Extract the (X, Y) coordinate from the center of the cell holding the provided text.  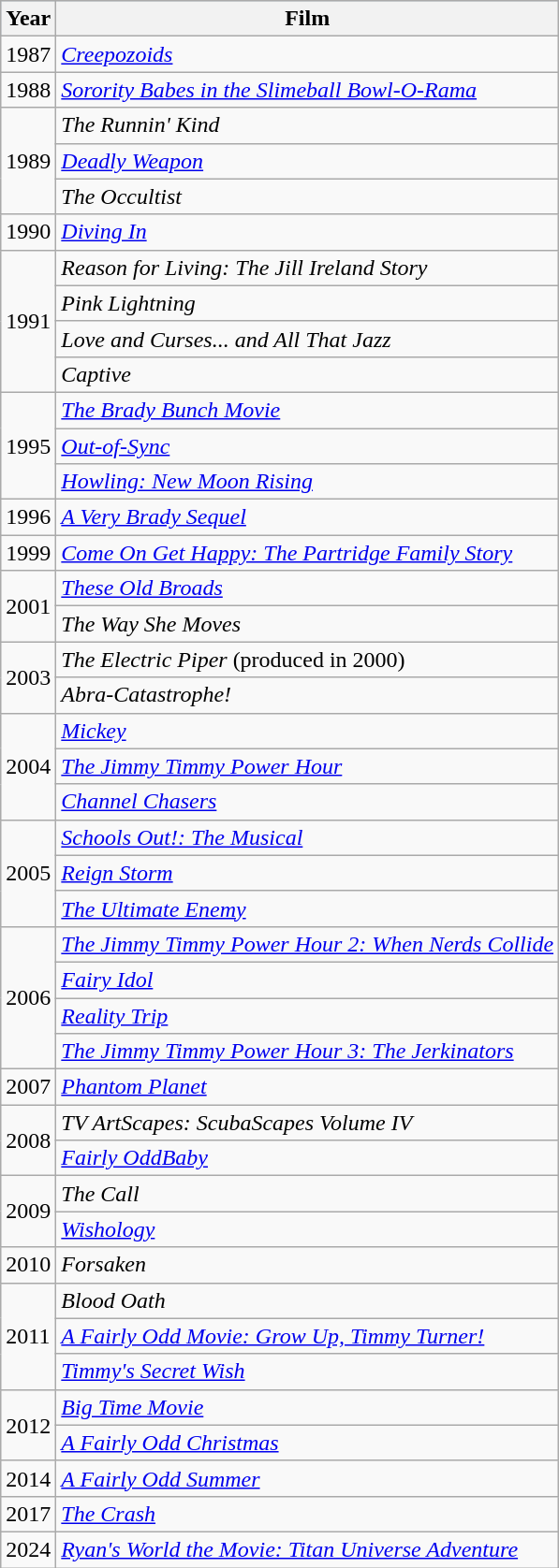
2009 (28, 1212)
Mickey (307, 731)
The Way She Moves (307, 624)
Creepozoids (307, 54)
The Brady Bunch Movie (307, 410)
The Jimmy Timmy Power Hour 2: When Nerds Collide (307, 944)
A Very Brady Sequel (307, 517)
Abra-Catastrophe! (307, 695)
Schools Out!: The Musical (307, 837)
Come On Get Happy: The Partridge Family Story (307, 553)
2014 (28, 1478)
1991 (28, 321)
Wishology (307, 1229)
2005 (28, 873)
TV ArtScapes: ScubaScapes Volume IV (307, 1123)
Year (28, 19)
1989 (28, 161)
The Runnin' Kind (307, 125)
2024 (28, 1549)
1987 (28, 54)
1988 (28, 90)
2007 (28, 1087)
2011 (28, 1336)
A Fairly Odd Christmas (307, 1443)
Fairy Idol (307, 980)
Deadly Weapon (307, 161)
Love and Curses... and All That Jazz (307, 339)
Phantom Planet (307, 1087)
Blood Oath (307, 1300)
2010 (28, 1265)
Channel Chasers (307, 802)
A Fairly Odd Movie: Grow Up, Timmy Turner! (307, 1336)
Timmy's Secret Wish (307, 1372)
Howling: New Moon Rising (307, 482)
Ryan's World the Movie: Titan Universe Adventure (307, 1549)
2012 (28, 1425)
The Jimmy Timmy Power Hour (307, 766)
1995 (28, 445)
2001 (28, 606)
1996 (28, 517)
Fairly OddBaby (307, 1158)
Out-of-Sync (307, 446)
The Crash (307, 1514)
2017 (28, 1514)
Reign Storm (307, 873)
Film (307, 19)
Diving In (307, 232)
These Old Broads (307, 588)
A Fairly Odd Summer (307, 1478)
Sorority Babes in the Slimeball Bowl-O-Rama (307, 90)
Reality Trip (307, 1015)
Reason for Living: The Jill Ireland Story (307, 268)
The Jimmy Timmy Power Hour 3: The Jerkinators (307, 1052)
The Ultimate Enemy (307, 908)
The Electric Piper (produced in 2000) (307, 660)
2003 (28, 677)
The Call (307, 1194)
Big Time Movie (307, 1407)
Pink Lightning (307, 303)
2006 (28, 997)
The Occultist (307, 196)
1999 (28, 553)
Forsaken (307, 1265)
Captive (307, 374)
2008 (28, 1140)
1990 (28, 232)
2004 (28, 766)
